Capture the cell that displays the provided text and extract its (X, Y) central coordinate. 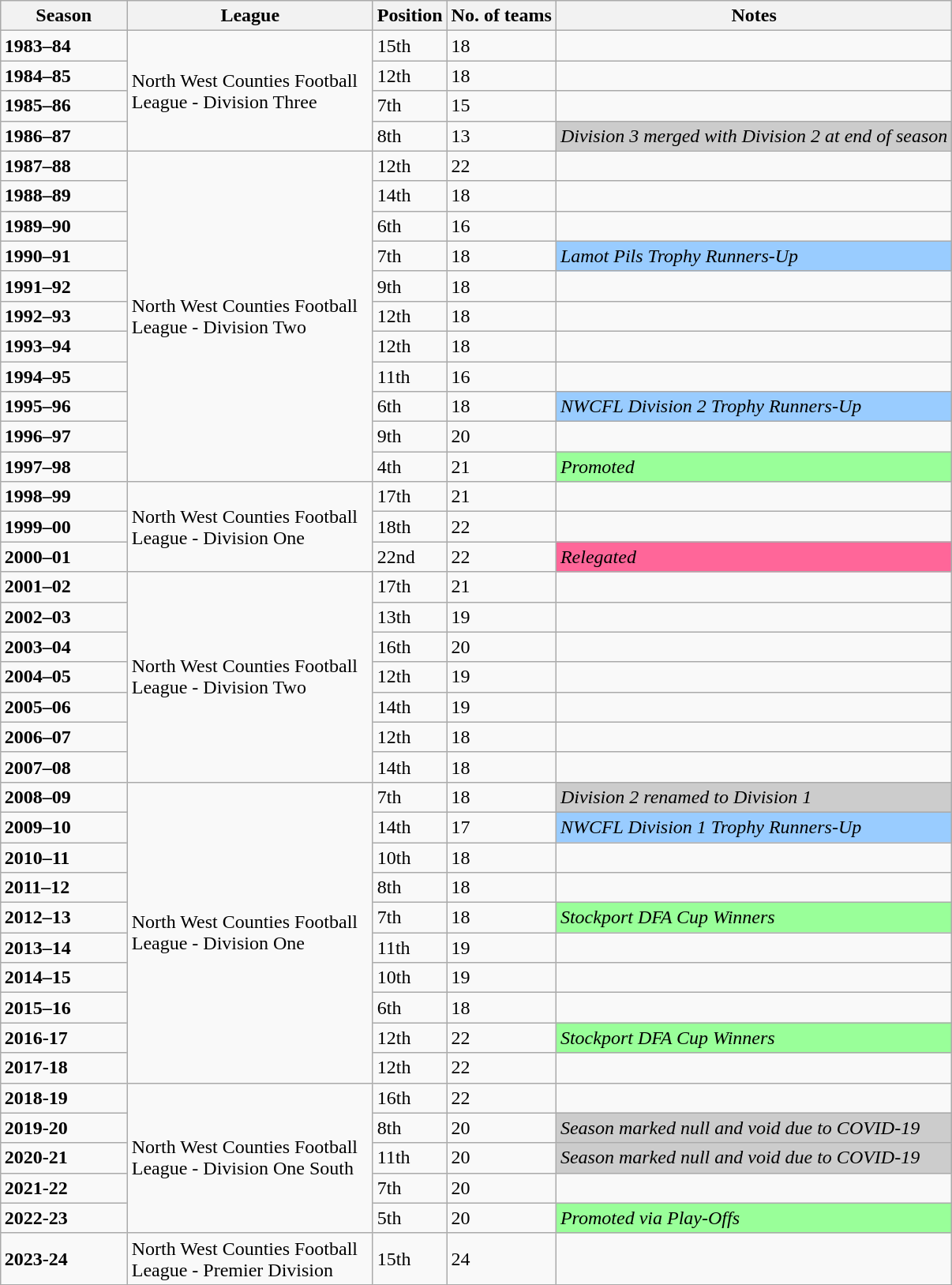
2012–13 (63, 918)
13th (410, 617)
1992–93 (63, 316)
1990–91 (63, 256)
1999–00 (63, 527)
2016-17 (63, 1038)
2015–16 (63, 1008)
1997–98 (63, 467)
1985–86 (63, 106)
2009–10 (63, 827)
2006–07 (63, 737)
Notes (753, 16)
2008–09 (63, 797)
North West Counties Football League - Division Three (249, 91)
2004–05 (63, 677)
18th (410, 527)
2019-20 (63, 1128)
2020-21 (63, 1158)
2007–08 (63, 767)
1983–84 (63, 46)
1986–87 (63, 136)
13 (501, 136)
22nd (410, 557)
1993–94 (63, 346)
Relegated (753, 557)
Promoted via Play-Offs (753, 1218)
17 (501, 827)
Division 2 renamed to Division 1 (753, 797)
1998–99 (63, 497)
Season (63, 16)
24 (501, 1259)
2003–04 (63, 647)
2011–12 (63, 888)
2013–14 (63, 948)
Division 3 merged with Division 2 at end of season (753, 136)
4th (410, 467)
League (249, 16)
1987–88 (63, 166)
Promoted (753, 467)
NWCFL Division 2 Trophy Runners-Up (753, 407)
North West Counties Football League - Division One South (249, 1158)
2017-18 (63, 1068)
2005–06 (63, 707)
5th (410, 1218)
1988–89 (63, 196)
1991–92 (63, 286)
North West Counties Football League - Premier Division (249, 1259)
1989–90 (63, 226)
2022-23 (63, 1218)
1994–95 (63, 377)
2000–01 (63, 557)
2023-24 (63, 1259)
2018-19 (63, 1098)
2021-22 (63, 1188)
NWCFL Division 1 Trophy Runners-Up (753, 827)
1984–85 (63, 76)
2002–03 (63, 617)
Lamot Pils Trophy Runners-Up (753, 256)
2014–15 (63, 978)
Position (410, 16)
2001–02 (63, 587)
1996–97 (63, 437)
15 (501, 106)
1995–96 (63, 407)
No. of teams (501, 16)
2010–11 (63, 857)
